Pinpoint the cell where the given text exists, returning its (X, Y) midpoint coordinate. 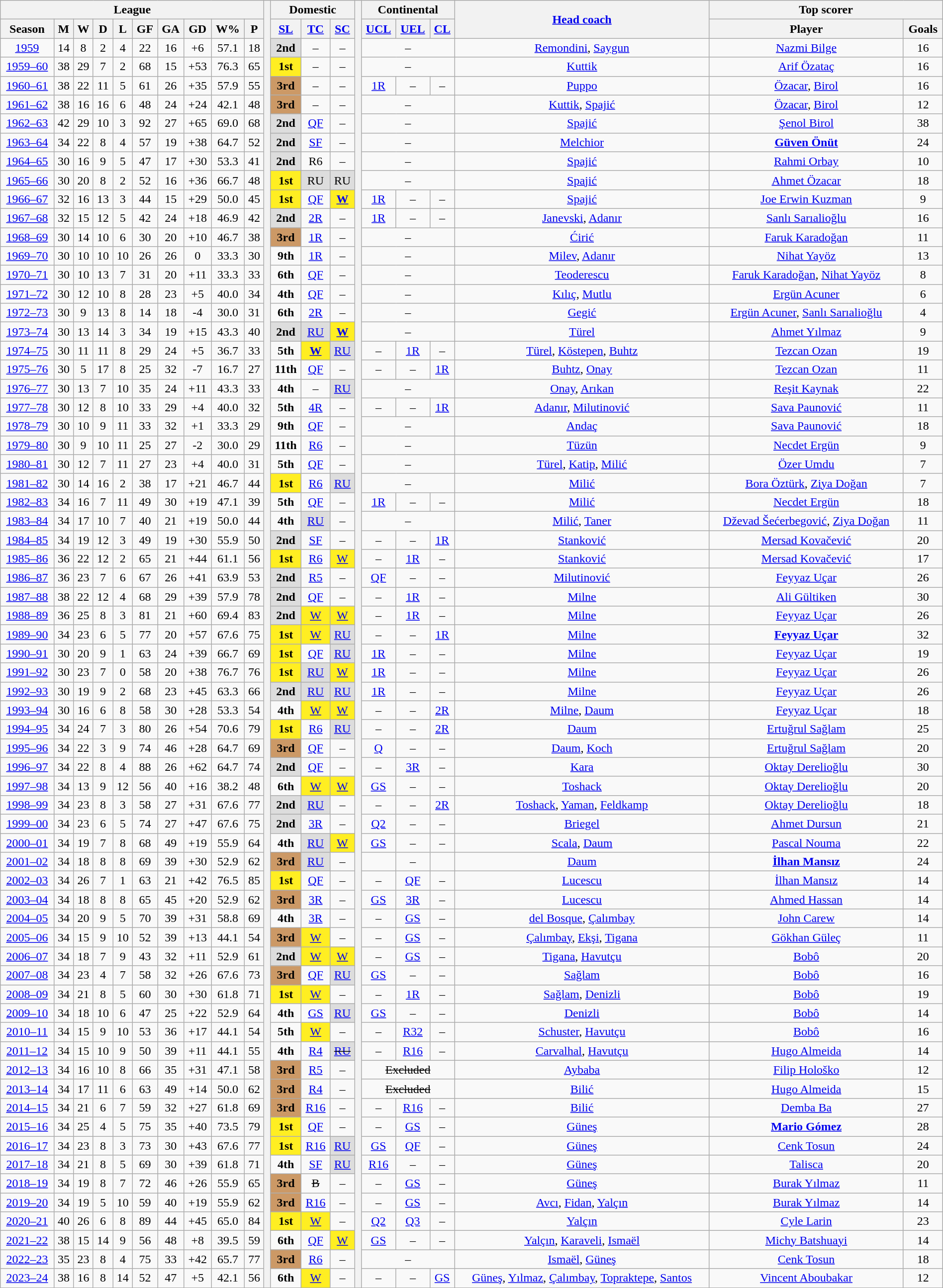
Andaç (582, 426)
Ahmed Hassan (806, 900)
Domestic (312, 10)
70.6 (228, 729)
46.9 (228, 218)
+40 (198, 1126)
Sağlam, Denizli (582, 994)
2008–09 (27, 994)
1976–77 (27, 388)
+13 (198, 937)
Toshack, Yaman, Feldkamp (582, 805)
2023–24 (27, 1278)
Season (27, 29)
Briegel (582, 824)
Tüzün (582, 445)
Kılıç, Mutlu (582, 294)
+24 (198, 104)
Player (806, 29)
Schuster, Havutçu (582, 1032)
W% (228, 29)
1959–60 (27, 67)
1993–94 (27, 710)
John Carew (806, 919)
Denizli (582, 1013)
81 (145, 616)
Janevski, Adanır (582, 218)
Gökhan Güleç (806, 937)
2004–05 (27, 919)
1991–92 (27, 672)
1963–64 (27, 142)
Milne, Daum (582, 710)
GA (171, 29)
1968–69 (27, 237)
1987–88 (27, 597)
Talisca (806, 1165)
R32 (413, 1032)
Onay, Arıkan (582, 388)
Mario Gómez (806, 1126)
Vincent Aboubakar (806, 1278)
1962–63 (27, 123)
Puppo (582, 86)
Head coach (582, 19)
76.5 (228, 881)
16.7 (228, 369)
Joe Erwin Kuzman (806, 199)
78 (254, 597)
Demba Ba (806, 1107)
League (132, 10)
Buhtz, Onay (582, 369)
2013–14 (27, 1089)
92 (145, 123)
60 (145, 994)
2021–22 (27, 1240)
2006–07 (27, 956)
Nazmi Bilge (806, 48)
2009–10 (27, 1013)
Toshack (582, 786)
Dževad Šećerbegović, Ziya Doğan (806, 521)
Milev, Adanır (582, 256)
Cyle Larin (806, 1221)
83 (254, 616)
Yalçın (582, 1221)
+36 (198, 180)
89 (145, 1221)
Pascal Nouma (806, 843)
2000–01 (27, 843)
1985–86 (27, 559)
1990–91 (27, 653)
+29 (198, 199)
Sanlı Sarıalioğlu (806, 218)
76.7 (228, 672)
58.8 (228, 919)
2012–13 (27, 1070)
SL (285, 29)
2010–11 (27, 1032)
Melchior (582, 142)
1981–82 (27, 483)
Remondini, Saygun (582, 48)
1986–87 (27, 578)
1999–00 (27, 824)
Faruk Karadoğan (806, 237)
2005–06 (27, 937)
Top scorer (826, 10)
36.7 (228, 351)
Avcı, Fidan, Yalçın (582, 1202)
1964–65 (27, 161)
84 (254, 1221)
2018–19 (27, 1184)
+6 (198, 48)
GD (198, 29)
1959 (27, 48)
B (316, 1184)
UCL (378, 29)
Türel, Köstepen, Buhtz (582, 351)
1966–67 (27, 199)
1977–78 (27, 407)
+22 (198, 1013)
+10 (198, 237)
Ćirić (582, 237)
+15 (198, 332)
2019–20 (27, 1202)
69.4 (228, 616)
2017–18 (27, 1165)
Scala, Daum (582, 843)
2001–02 (27, 862)
1984–85 (27, 540)
+44 (198, 559)
Rahmi Orbay (806, 161)
Aybaba (582, 1070)
Tigana, Havutçu (582, 956)
Milić, Taner (582, 521)
61.1 (228, 559)
+54 (198, 729)
1994–95 (27, 729)
2014–15 (27, 1107)
Bora Öztürk, Ziya Doğan (806, 483)
76 (254, 672)
2007–08 (27, 975)
1975–76 (27, 369)
1974–75 (27, 351)
P (254, 29)
+62 (198, 767)
Türel, Katip, Milić (582, 464)
2020–21 (27, 1221)
+35 (198, 86)
-2 (198, 445)
+57 (198, 635)
+41 (198, 578)
Faruk Karadoğan, Nihat Yayöz (806, 275)
Ahmet Dursun (806, 824)
Yalçın, Karaveli, Ismaël (582, 1240)
Ergün Acuner (806, 294)
Özer Umdu (806, 464)
Teoderescu (582, 275)
-4 (198, 313)
2011–12 (27, 1051)
76.3 (228, 67)
+17 (198, 1032)
63.9 (228, 578)
1989–90 (27, 635)
GF (145, 29)
2002–03 (27, 881)
Continental (408, 10)
Adanır, Milutinović (582, 407)
Ahmet Özacar (806, 180)
Goals (923, 29)
D (103, 29)
Ali Gültiken (806, 597)
2003–04 (27, 900)
4R (316, 407)
+21 (198, 483)
1971–72 (27, 294)
del Bosque, Çalımbay (582, 919)
38.2 (228, 786)
1983–84 (27, 521)
1965–66 (27, 180)
+20 (198, 900)
63.3 (228, 691)
1979–80 (27, 445)
Milutinović (582, 578)
+18 (198, 218)
+65 (198, 123)
39.5 (228, 1240)
Sağlam (582, 975)
80 (145, 729)
1978–79 (27, 426)
2022–23 (27, 1259)
1973–74 (27, 332)
57.1 (228, 48)
UEL (413, 29)
1998–99 (27, 805)
SC (342, 29)
Filip Hološko (806, 1070)
+60 (198, 616)
Türel (582, 332)
69.0 (228, 123)
2015–16 (27, 1126)
2016–17 (27, 1145)
85 (254, 881)
1995–96 (27, 748)
Gegić (582, 313)
+43 (198, 1145)
Michy Batshuayi (806, 1240)
+27 (198, 1107)
Ahmet Yılmaz (806, 332)
Daum, Koch (582, 748)
1997–98 (27, 786)
1996–97 (27, 767)
+16 (198, 786)
Güven Önüt (806, 142)
M (64, 29)
L (123, 29)
Ergün Acuner, Sanlı Sarıalioğlu (806, 313)
Nihat Yayöz (806, 256)
43 (145, 956)
1992–93 (27, 691)
1960–61 (27, 86)
1970–71 (27, 275)
CL (442, 29)
+53 (198, 67)
Kuttik (582, 67)
41 (254, 161)
Q3 (413, 1221)
Güneş, Yılmaz, Çalımbay, Topraktepe, Santos (582, 1278)
Kara (582, 767)
+8 (198, 1240)
Çalımbay, Ekşi, Tigana (582, 937)
Ismaël, Güneş (582, 1259)
Q (378, 748)
+14 (198, 1089)
Arif Özataç (806, 67)
65.0 (228, 1221)
73.5 (228, 1126)
Kuttik, Spajić (582, 104)
65.7 (228, 1259)
Reşit Kaynak (806, 388)
-7 (198, 369)
1961–62 (27, 104)
Şenol Birol (806, 123)
1972–73 (27, 313)
67 (145, 578)
TC (316, 29)
1969–70 (27, 256)
Carvalhal, Havutçu (582, 1051)
57 (145, 142)
1980–81 (27, 464)
+1 (198, 426)
70 (145, 919)
1982–83 (27, 502)
88 (145, 767)
72 (145, 1184)
+47 (198, 824)
1988–89 (27, 616)
1967–68 (27, 218)
